Output the (x, y) coordinate of the center of the cell containing the given text.  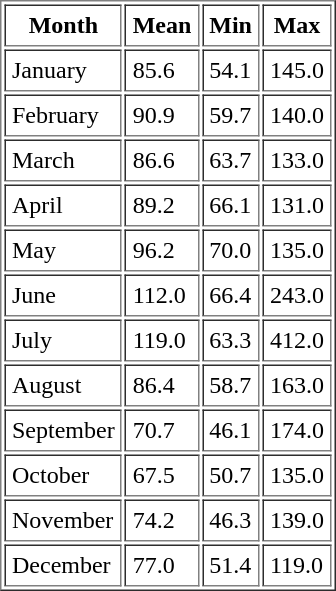
85.6 (162, 71)
86.6 (162, 161)
133.0 (296, 161)
89.2 (162, 205)
63.3 (231, 341)
412.0 (296, 341)
July (63, 341)
46.1 (231, 431)
50.7 (231, 475)
51.4 (231, 565)
66.4 (231, 295)
145.0 (296, 71)
February (63, 115)
174.0 (296, 431)
October (63, 475)
March (63, 161)
131.0 (296, 205)
November (63, 521)
63.7 (231, 161)
December (63, 565)
70.7 (162, 431)
86.4 (162, 385)
74.2 (162, 521)
112.0 (162, 295)
54.1 (231, 71)
January (63, 71)
Min (231, 25)
Max (296, 25)
243.0 (296, 295)
96.2 (162, 251)
70.0 (231, 251)
90.9 (162, 115)
September (63, 431)
Mean (162, 25)
77.0 (162, 565)
140.0 (296, 115)
59.7 (231, 115)
163.0 (296, 385)
June (63, 295)
May (63, 251)
67.5 (162, 475)
66.1 (231, 205)
Month (63, 25)
August (63, 385)
139.0 (296, 521)
April (63, 205)
58.7 (231, 385)
46.3 (231, 521)
